Scan for the cell matching the given text and deliver its (x, y) coordinate at center. 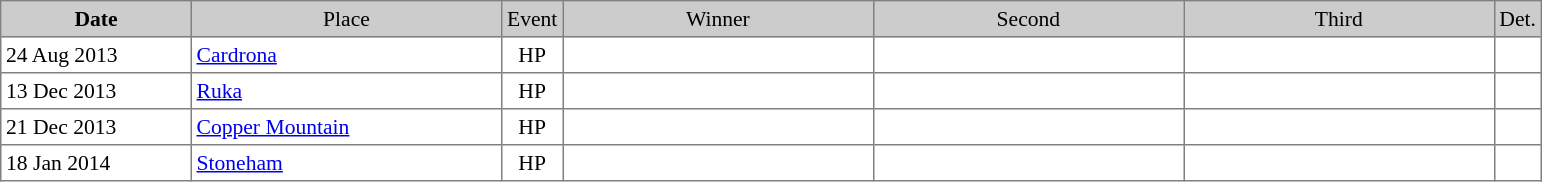
Second (1028, 19)
Date (96, 19)
Copper Mountain (346, 127)
13 Dec 2013 (96, 91)
Ruka (346, 91)
24 Aug 2013 (96, 55)
Place (346, 19)
21 Dec 2013 (96, 127)
Third (1339, 19)
Event (532, 19)
Winner (718, 19)
Det. (1518, 19)
Stoneham (346, 163)
18 Jan 2014 (96, 163)
Cardrona (346, 55)
